Identify which cell holds the provided text, then report its (X, Y) central coordinate. 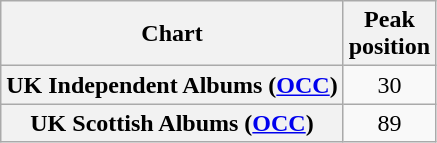
Chart (172, 34)
UK Scottish Albums (OCC) (172, 123)
89 (389, 123)
UK Independent Albums (OCC) (172, 85)
30 (389, 85)
Peakposition (389, 34)
